Extract the [x, y] coordinate from the center of the cell holding the provided text.  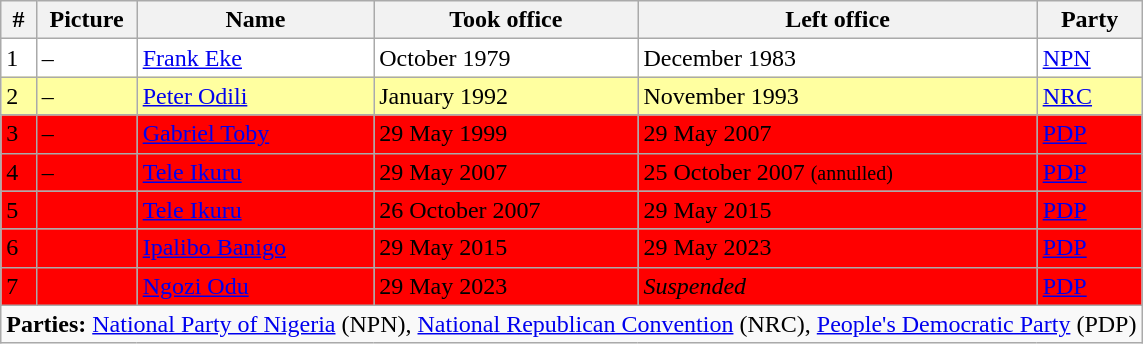
7 [18, 286]
Name [256, 20]
January 1992 [506, 96]
Suspended [838, 286]
Left office [838, 20]
# [18, 20]
NPN [1090, 58]
NRC [1090, 96]
Took office [506, 20]
Parties: National Party of Nigeria (NPN), National Republican Convention (NRC), People's Democratic Party (PDP) [572, 324]
29 May 1999 [506, 134]
3 [18, 134]
2 [18, 96]
1 [18, 58]
26 October 2007 [506, 210]
Peter Odili [256, 96]
Picture [86, 20]
December 1983 [838, 58]
Ngozi Odu [256, 286]
Frank Eke [256, 58]
4 [18, 172]
Ipalibo Banigo [256, 248]
5 [18, 210]
6 [18, 248]
Gabriel Toby [256, 134]
October 1979 [506, 58]
25 October 2007 (annulled) [838, 172]
Party [1090, 20]
November 1993 [838, 96]
